Locate the cell with the specified text and output its (X, Y) center coordinate. 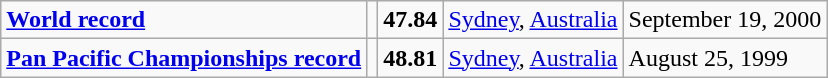
World record (184, 20)
48.81 (410, 58)
47.84 (410, 20)
September 19, 2000 (725, 20)
August 25, 1999 (725, 58)
Pan Pacific Championships record (184, 58)
